Search for the cell housing the specified text and yield its (X, Y) center coordinate. 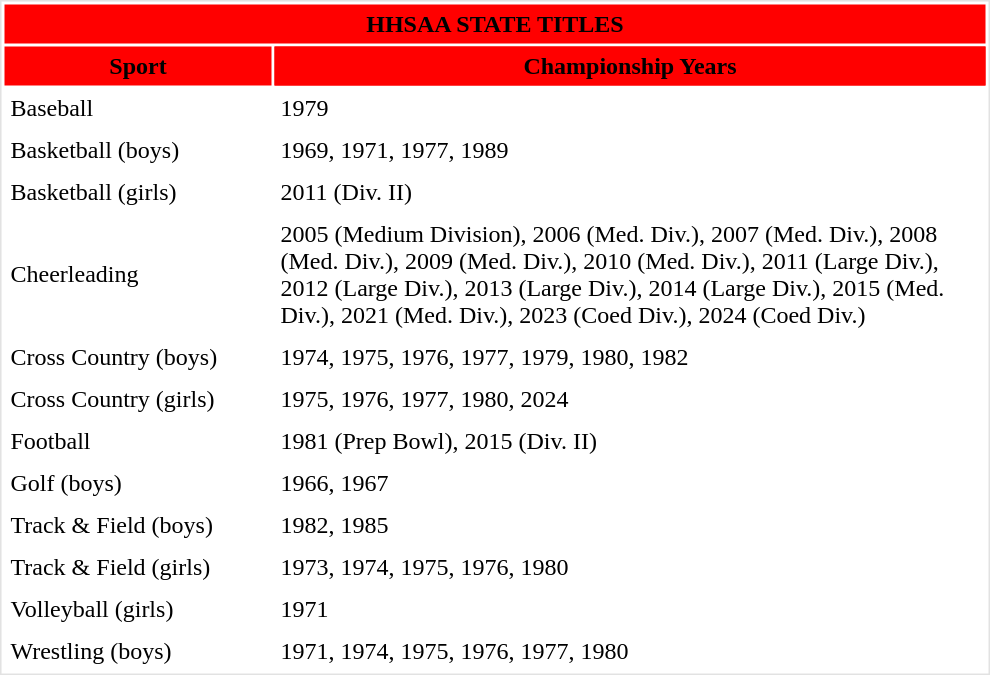
Volleyball (girls) (138, 610)
Cross Country (boys) (138, 358)
1982, 1985 (630, 526)
2011 (Div. II) (630, 192)
1975, 1976, 1977, 1980, 2024 (630, 400)
Track & Field (boys) (138, 526)
Championship Years (630, 66)
Golf (boys) (138, 484)
Cheerleading (138, 274)
Basketball (boys) (138, 150)
Track & Field (girls) (138, 568)
HHSAA STATE TITLES (494, 24)
Cross Country (girls) (138, 400)
1966, 1967 (630, 484)
1981 (Prep Bowl), 2015 (Div. II) (630, 442)
1979 (630, 108)
Baseball (138, 108)
1974, 1975, 1976, 1977, 1979, 1980, 1982 (630, 358)
Basketball (girls) (138, 192)
1973, 1974, 1975, 1976, 1980 (630, 568)
1971 (630, 610)
Sport (138, 66)
1971, 1974, 1975, 1976, 1977, 1980 (630, 652)
1969, 1971, 1977, 1989 (630, 150)
Wrestling (boys) (138, 652)
Football (138, 442)
